Return [X, Y] of the center of cell containing provided text 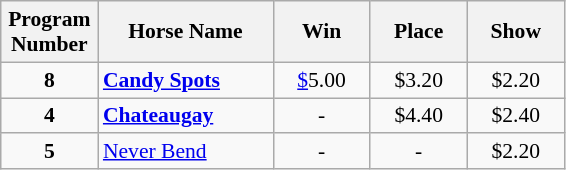
Win [322, 32]
Candy Spots [186, 80]
Chateaugay [186, 116]
Place [418, 32]
$3.20 [418, 80]
Horse Name [186, 32]
4 [50, 116]
Show [516, 32]
$2.40 [516, 116]
Never Bend [186, 152]
5 [50, 152]
$4.40 [418, 116]
Program Number [50, 32]
$5.00 [322, 80]
8 [50, 80]
